Locate the cell with the specified text and output its (X, Y) center coordinate. 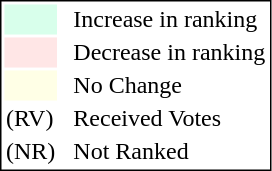
Not Ranked (170, 151)
(RV) (30, 119)
Received Votes (170, 119)
Increase in ranking (170, 19)
(NR) (30, 151)
No Change (170, 85)
Decrease in ranking (170, 53)
